Pinpoint the cell where the given text exists, returning its [X, Y] midpoint coordinate. 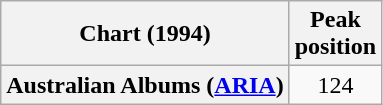
Australian Albums (ARIA) [145, 85]
Chart (1994) [145, 34]
Peakposition [335, 34]
124 [335, 85]
